Identify which cell holds the provided text, then report its (x, y) central coordinate. 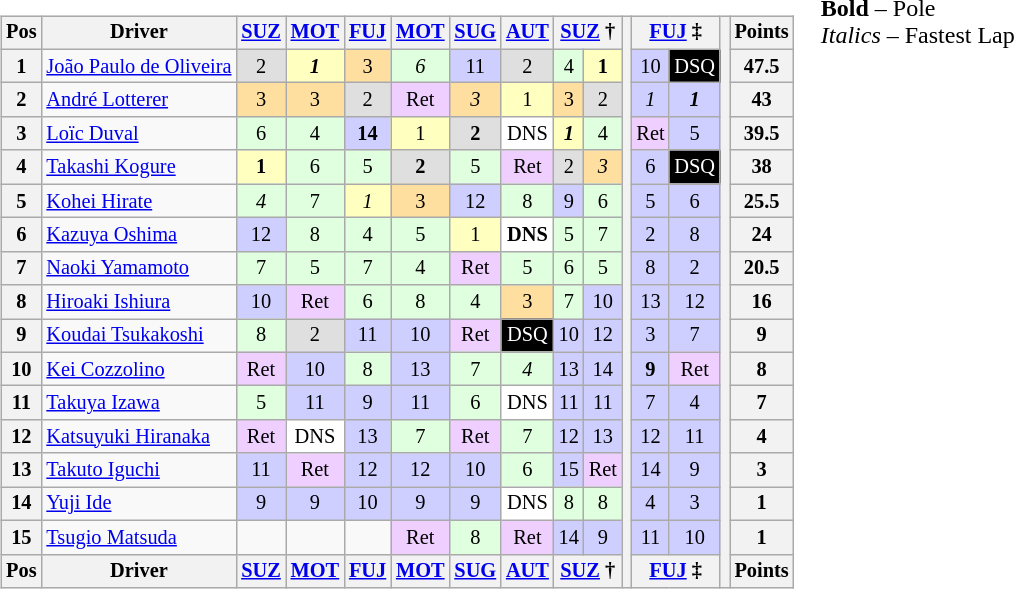
Katsuyuki Hiranaka (138, 437)
24 (762, 235)
47.5 (762, 66)
Kazuya Oshima (138, 235)
Naoki Yamamoto (138, 268)
25.5 (762, 201)
Tsugio Matsuda (138, 537)
20.5 (762, 268)
Hiroaki Ishiura (138, 302)
Koudai Tsukakoshi (138, 336)
38 (762, 167)
39.5 (762, 134)
André Lotterer (138, 100)
Loïc Duval (138, 134)
16 (762, 302)
Takuya Izawa (138, 403)
Kohei Hirate (138, 201)
João Paulo de Oliveira (138, 66)
Takashi Kogure (138, 167)
43 (762, 100)
Yuji Ide (138, 504)
Kei Cozzolino (138, 369)
Takuto Iguchi (138, 470)
